Pinpoint the cell where the given text exists, returning its [x, y] midpoint coordinate. 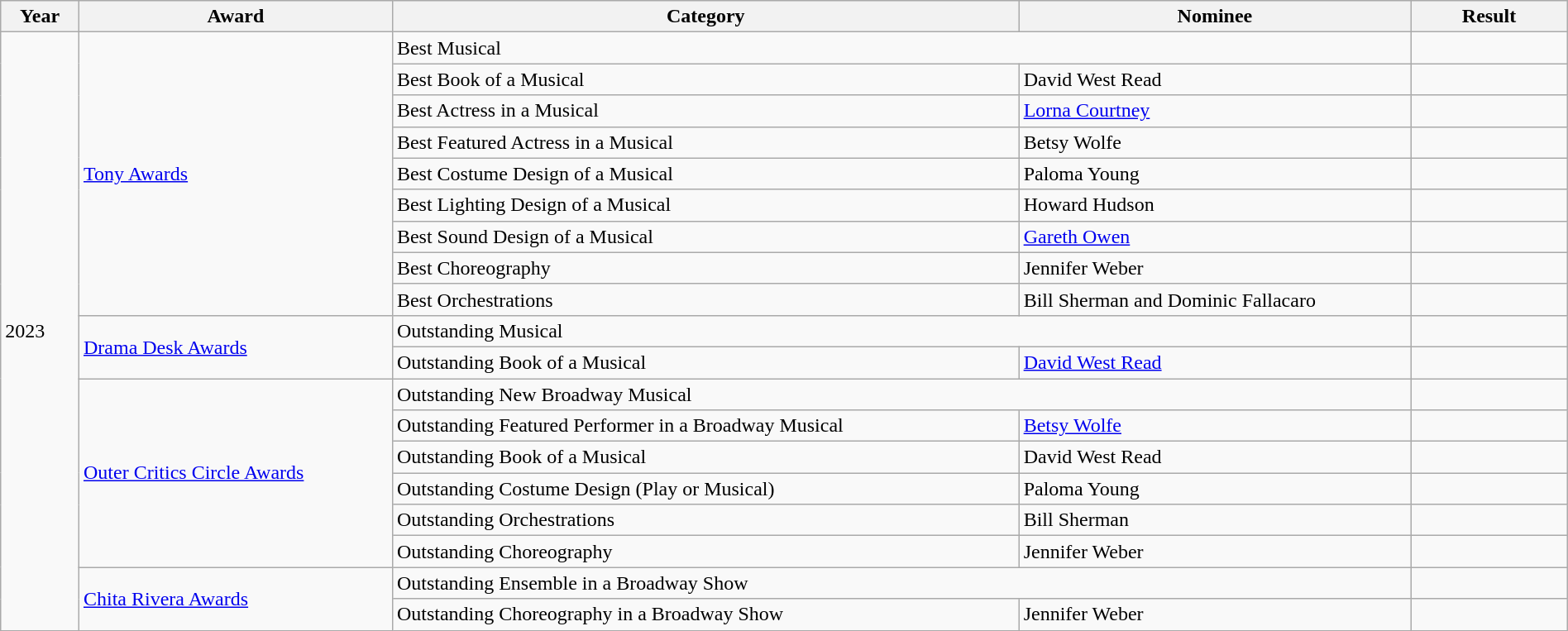
Outstanding Musical [901, 331]
Best Musical [901, 48]
Outstanding Ensemble in a Broadway Show [901, 583]
Gareth Owen [1215, 237]
Best Actress in a Musical [705, 111]
Outstanding Featured Performer in a Broadway Musical [705, 426]
Outstanding Costume Design (Play or Musical) [705, 489]
Category [705, 17]
Best Sound Design of a Musical [705, 237]
Nominee [1215, 17]
2023 [40, 331]
Tony Awards [235, 174]
Result [1489, 17]
Award [235, 17]
Chita Rivera Awards [235, 599]
Outstanding Choreography in a Broadway Show [705, 614]
Best Featured Actress in a Musical [705, 142]
Best Book of a Musical [705, 79]
Outstanding Orchestrations [705, 520]
Drama Desk Awards [235, 347]
Outstanding Choreography [705, 552]
Bill Sherman [1215, 520]
Lorna Courtney [1215, 111]
Best Choreography [705, 268]
Outstanding New Broadway Musical [901, 394]
Best Orchestrations [705, 299]
Best Costume Design of a Musical [705, 174]
Best Lighting Design of a Musical [705, 205]
Bill Sherman and Dominic Fallacaro [1215, 299]
Year [40, 17]
Howard Hudson [1215, 205]
Outer Critics Circle Awards [235, 473]
